Return [x, y] of the center of cell containing provided text 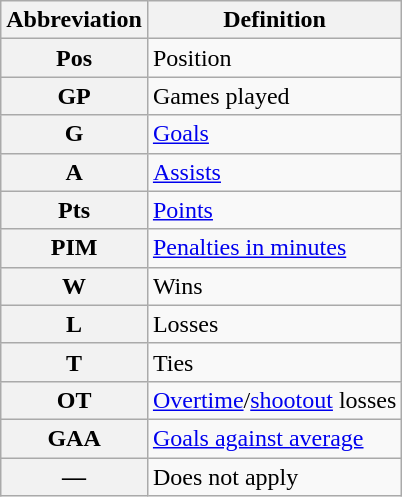
G [74, 134]
Abbreviation [74, 20]
Wins [274, 286]
T [74, 362]
Assists [274, 172]
Pos [74, 58]
W [74, 286]
PIM [74, 248]
— [74, 477]
A [74, 172]
Losses [274, 324]
Does not apply [274, 477]
Penalties in minutes [274, 248]
Points [274, 210]
GP [74, 96]
Goals against average [274, 438]
Pts [74, 210]
L [74, 324]
Ties [274, 362]
GAA [74, 438]
Definition [274, 20]
Position [274, 58]
Games played [274, 96]
Goals [274, 134]
OT [74, 400]
Overtime/shootout losses [274, 400]
